For the text-containing cell, return its midpoint in [x, y] coordinate format. 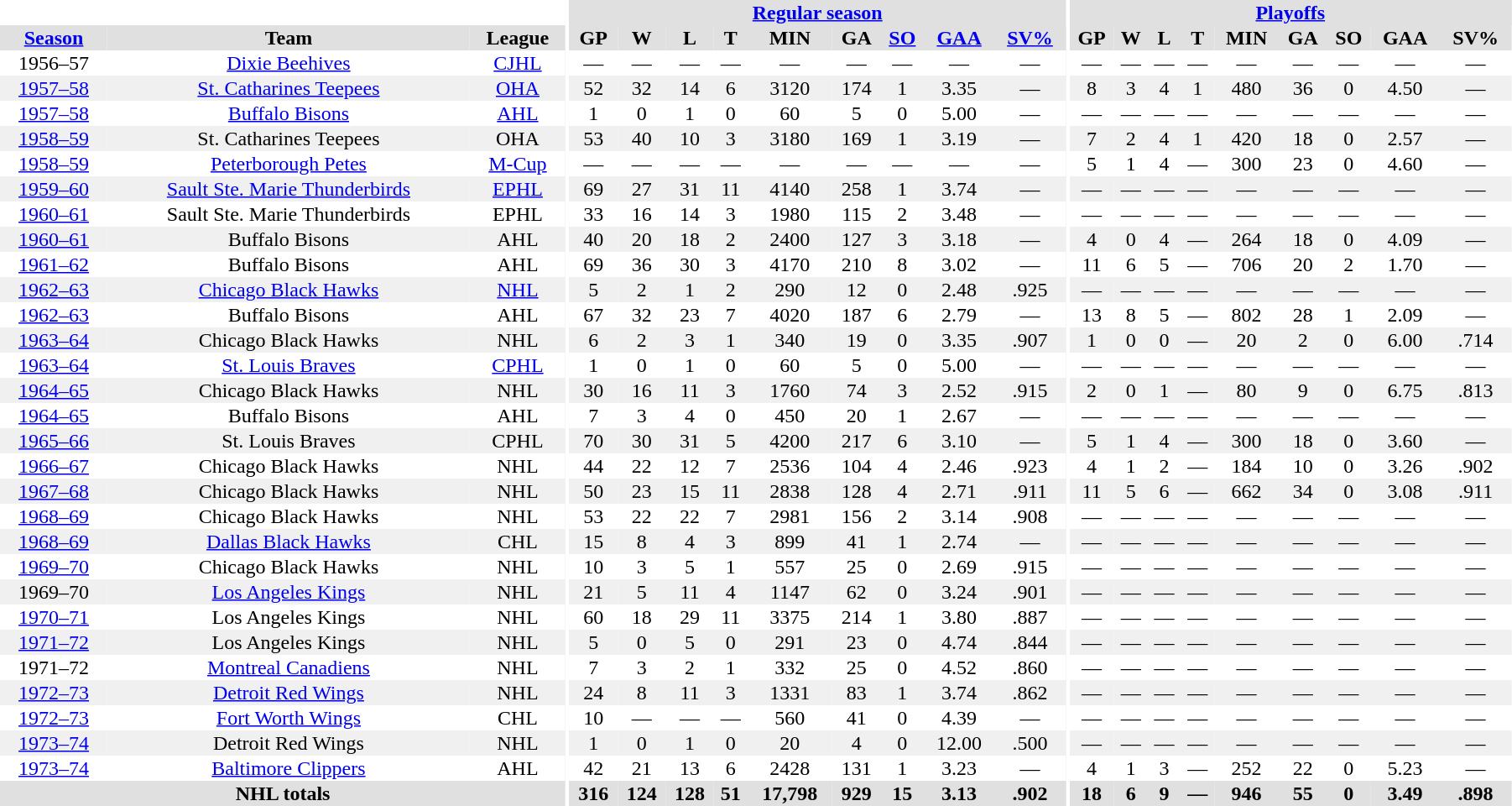
62 [856, 592]
291 [790, 642]
4020 [790, 315]
Peterborough Petes [289, 164]
3.49 [1405, 793]
131 [856, 768]
2.71 [959, 491]
115 [856, 214]
4.74 [959, 642]
29 [690, 617]
12.00 [959, 743]
4170 [790, 264]
44 [594, 466]
1760 [790, 390]
2.67 [959, 416]
210 [856, 264]
2428 [790, 768]
1959–60 [54, 189]
2.46 [959, 466]
.898 [1475, 793]
3.14 [959, 516]
104 [856, 466]
2.09 [1405, 315]
1966–67 [54, 466]
.925 [1030, 290]
946 [1247, 793]
.907 [1030, 340]
Dixie Beehives [289, 63]
3.24 [959, 592]
.813 [1475, 390]
1967–68 [54, 491]
420 [1247, 139]
3120 [790, 88]
214 [856, 617]
CJHL [518, 63]
258 [856, 189]
33 [594, 214]
2.48 [959, 290]
2.57 [1405, 139]
899 [790, 542]
51 [731, 793]
187 [856, 315]
929 [856, 793]
3.18 [959, 239]
24 [594, 693]
.887 [1030, 617]
67 [594, 315]
169 [856, 139]
3.23 [959, 768]
NHL totals [283, 793]
Dallas Black Hawks [289, 542]
80 [1247, 390]
1965–66 [54, 441]
316 [594, 793]
1331 [790, 693]
19 [856, 340]
1980 [790, 214]
3.10 [959, 441]
4.50 [1405, 88]
290 [790, 290]
55 [1302, 793]
28 [1302, 315]
34 [1302, 491]
5.23 [1405, 768]
17,798 [790, 793]
Regular season [817, 13]
4.60 [1405, 164]
83 [856, 693]
340 [790, 340]
662 [1247, 491]
3.13 [959, 793]
174 [856, 88]
450 [790, 416]
3.26 [1405, 466]
2.69 [959, 567]
74 [856, 390]
Playoffs [1290, 13]
Montreal Canadiens [289, 667]
3.48 [959, 214]
156 [856, 516]
27 [641, 189]
252 [1247, 768]
184 [1247, 466]
2.52 [959, 390]
2400 [790, 239]
.862 [1030, 693]
802 [1247, 315]
332 [790, 667]
4.39 [959, 718]
1147 [790, 592]
1970–71 [54, 617]
2981 [790, 516]
3.02 [959, 264]
557 [790, 567]
4140 [790, 189]
127 [856, 239]
1961–62 [54, 264]
3180 [790, 139]
4.09 [1405, 239]
4200 [790, 441]
3.08 [1405, 491]
6.75 [1405, 390]
70 [594, 441]
Team [289, 38]
2.79 [959, 315]
.500 [1030, 743]
League [518, 38]
2536 [790, 466]
480 [1247, 88]
706 [1247, 264]
2838 [790, 491]
.860 [1030, 667]
Fort Worth Wings [289, 718]
1.70 [1405, 264]
Baltimore Clippers [289, 768]
42 [594, 768]
264 [1247, 239]
50 [594, 491]
3.19 [959, 139]
4.52 [959, 667]
Season [54, 38]
124 [641, 793]
3.80 [959, 617]
2.74 [959, 542]
3375 [790, 617]
6.00 [1405, 340]
.923 [1030, 466]
.714 [1475, 340]
52 [594, 88]
.901 [1030, 592]
.908 [1030, 516]
217 [856, 441]
M-Cup [518, 164]
1956–57 [54, 63]
560 [790, 718]
.844 [1030, 642]
3.60 [1405, 441]
